From the cell containing the given text, extract its center point as [X, Y] coordinate. 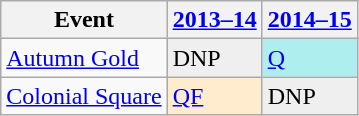
Autumn Gold [84, 58]
2013–14 [214, 20]
Colonial Square [84, 96]
Q [310, 58]
2014–15 [310, 20]
Event [84, 20]
QF [214, 96]
